Identify which cell holds the provided text, then report its (X, Y) central coordinate. 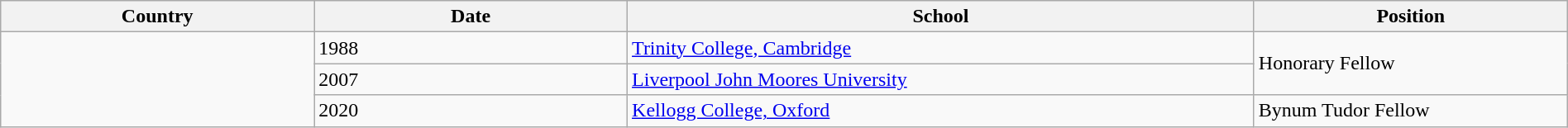
Country (157, 17)
Honorary Fellow (1411, 64)
2007 (471, 79)
School (941, 17)
Kellogg College, Oxford (941, 111)
Liverpool John Moores University (941, 79)
2020 (471, 111)
Date (471, 17)
1988 (471, 48)
Trinity College, Cambridge (941, 48)
Position (1411, 17)
Bynum Tudor Fellow (1411, 111)
